Find where the given text appears and provide that cell's center as (x, y) coordinate. 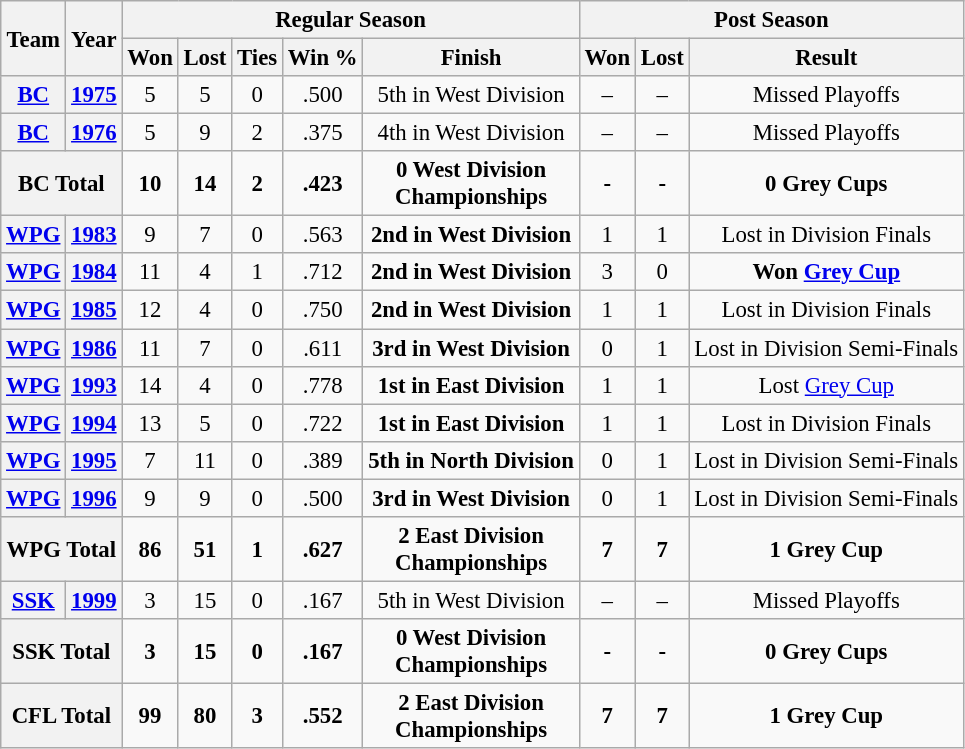
1994 (94, 423)
.423 (322, 184)
12 (150, 310)
SSK (34, 600)
Lost Grey Cup (826, 385)
99 (150, 716)
1999 (94, 600)
.750 (322, 310)
.552 (322, 716)
Regular Season (350, 20)
Result (826, 58)
1993 (94, 385)
.712 (322, 273)
1984 (94, 273)
.375 (322, 133)
Ties (258, 58)
13 (150, 423)
1975 (94, 95)
BC Total (62, 184)
10 (150, 184)
.389 (322, 460)
.778 (322, 385)
1995 (94, 460)
1985 (94, 310)
Won Grey Cup (826, 273)
1976 (94, 133)
1986 (94, 348)
Finish (471, 58)
5th in North Division (471, 460)
86 (150, 550)
.563 (322, 235)
1996 (94, 498)
CFL Total (62, 716)
80 (205, 716)
Win % (322, 58)
Post Season (771, 20)
.722 (322, 423)
4th in West Division (471, 133)
SSK Total (62, 652)
.627 (322, 550)
Year (94, 38)
Team (34, 38)
1983 (94, 235)
WPG Total (62, 550)
.611 (322, 348)
51 (205, 550)
